From the cell containing the given text, extract its center point as [X, Y] coordinate. 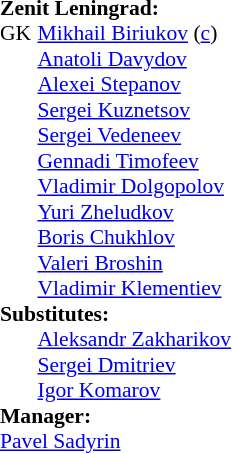
Vladimir Dolgopolov [135, 187]
Alexei Stepanov [135, 85]
Aleksandr Zakharikov [135, 339]
Sergei Dmitriev [135, 365]
Substitutes: [116, 314]
Mikhail Biriukov (c) [135, 33]
Vladimir Klementiev [135, 289]
Valeri Broshin [135, 263]
GK [19, 33]
Manager: [116, 416]
Boris Chukhlov [135, 237]
Gennadi Timofeev [135, 161]
Yuri Zheludkov [135, 212]
Sergei Vedeneev [135, 135]
Igor Komarov [135, 391]
Anatoli Davydov [135, 59]
Sergei Kuznetsov [135, 110]
